Find where the given text appears and provide that cell's center as [X, Y] coordinate. 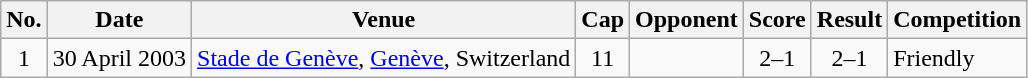
Stade de Genève, Genève, Switzerland [384, 58]
Result [849, 20]
Opponent [687, 20]
Venue [384, 20]
1 [24, 58]
Competition [958, 20]
Date [119, 20]
Cap [603, 20]
30 April 2003 [119, 58]
Friendly [958, 58]
11 [603, 58]
Score [777, 20]
No. [24, 20]
